Scan for the cell matching the given text and deliver its (X, Y) coordinate at center. 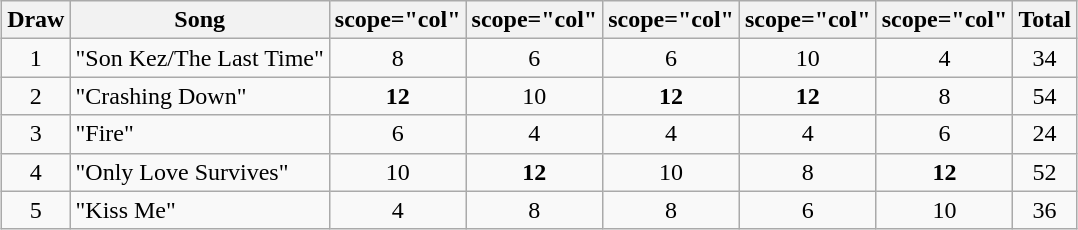
24 (1045, 134)
Draw (36, 20)
"Crashing Down" (200, 96)
Total (1045, 20)
"Only Love Survives" (200, 172)
1 (36, 58)
Song (200, 20)
"Son Kez/The Last Time" (200, 58)
36 (1045, 210)
5 (36, 210)
54 (1045, 96)
52 (1045, 172)
"Fire" (200, 134)
3 (36, 134)
"Kiss Me" (200, 210)
2 (36, 96)
34 (1045, 58)
